Pinpoint the cell where the given text exists, returning its [x, y] midpoint coordinate. 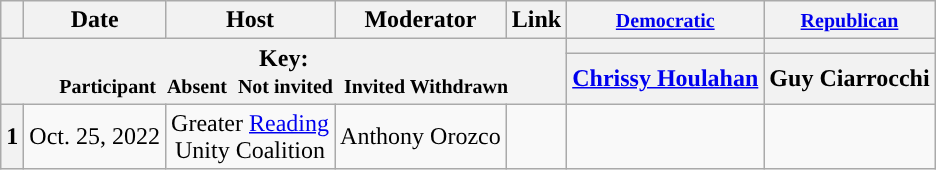
Republican [850, 20]
Key: Participant Absent Not invited Invited Withdrawn [284, 72]
Host [250, 20]
Democratic [666, 20]
Anthony Orozco [421, 136]
Greater ReadingUnity Coalition [250, 136]
1 [12, 136]
Chrissy Houlahan [666, 78]
Guy Ciarrocchi [850, 78]
Link [536, 20]
Date [95, 20]
Moderator [421, 20]
Oct. 25, 2022 [95, 136]
